Search for the cell housing the specified text and yield its (x, y) center coordinate. 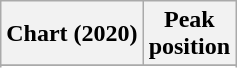
Chart (2020) (72, 34)
Peakposition (189, 34)
